Extract the [x, y] coordinate from the center of the cell holding the provided text.  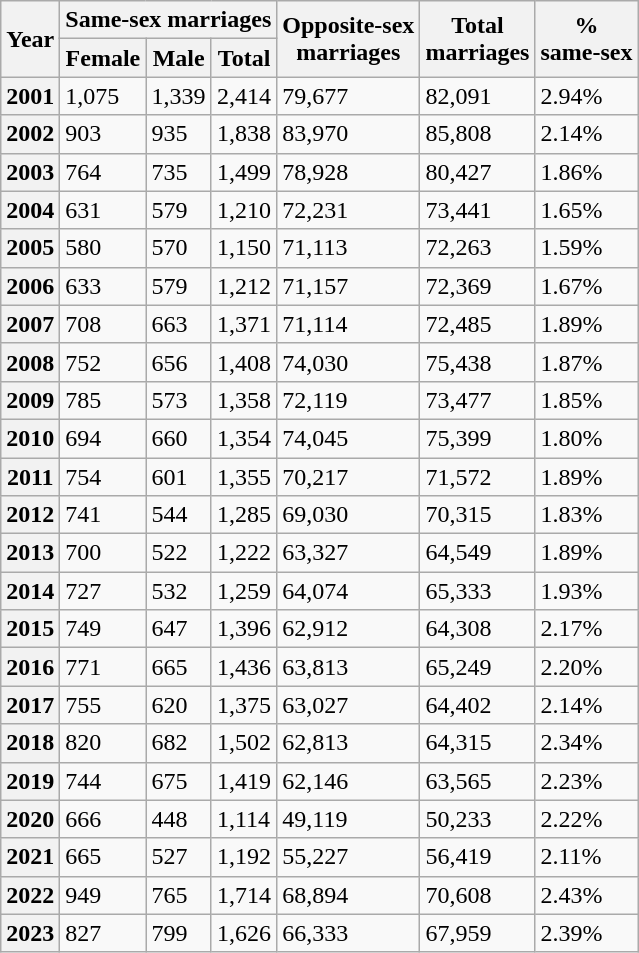
2.39% [586, 933]
656 [178, 362]
1,358 [244, 400]
580 [103, 248]
2.22% [586, 819]
1,371 [244, 324]
73,441 [478, 210]
1,222 [244, 553]
1,396 [244, 629]
666 [103, 819]
65,249 [478, 667]
694 [103, 438]
1.85% [586, 400]
68,894 [348, 895]
78,928 [348, 172]
527 [178, 857]
63,565 [478, 781]
63,813 [348, 667]
1,075 [103, 96]
64,402 [478, 705]
49,119 [348, 819]
522 [178, 553]
827 [103, 933]
2.17% [586, 629]
56,419 [478, 857]
70,217 [348, 477]
71,113 [348, 248]
69,030 [348, 515]
755 [103, 705]
448 [178, 819]
2003 [30, 172]
1,339 [178, 96]
1,499 [244, 172]
1.65% [586, 210]
1,210 [244, 210]
2004 [30, 210]
Opposite-sex marriages [348, 39]
1.59% [586, 248]
1,150 [244, 248]
73,477 [478, 400]
744 [103, 781]
675 [178, 781]
Female [103, 58]
% same-sex [586, 39]
620 [178, 705]
1,626 [244, 933]
820 [103, 743]
1,436 [244, 667]
2017 [30, 705]
2007 [30, 324]
72,485 [478, 324]
544 [178, 515]
67,959 [478, 933]
70,315 [478, 515]
Total marriages [478, 39]
2016 [30, 667]
79,677 [348, 96]
55,227 [348, 857]
700 [103, 553]
1,354 [244, 438]
2.94% [586, 96]
63,027 [348, 705]
66,333 [348, 933]
735 [178, 172]
2023 [30, 933]
1.87% [586, 362]
708 [103, 324]
2013 [30, 553]
1,212 [244, 286]
2014 [30, 591]
727 [103, 591]
741 [103, 515]
765 [178, 895]
2.43% [586, 895]
82,091 [478, 96]
532 [178, 591]
Same-sex marriages [168, 20]
64,315 [478, 743]
1,502 [244, 743]
1,714 [244, 895]
75,438 [478, 362]
1,838 [244, 134]
799 [178, 933]
75,399 [478, 438]
1,192 [244, 857]
2021 [30, 857]
Male [178, 58]
70,608 [478, 895]
647 [178, 629]
1,355 [244, 477]
62,912 [348, 629]
771 [103, 667]
2008 [30, 362]
83,970 [348, 134]
50,233 [478, 819]
2012 [30, 515]
1,285 [244, 515]
1.67% [586, 286]
2.23% [586, 781]
64,308 [478, 629]
72,231 [348, 210]
1.83% [586, 515]
Year [30, 39]
2022 [30, 895]
903 [103, 134]
64,549 [478, 553]
2009 [30, 400]
64,074 [348, 591]
Total [244, 58]
1.93% [586, 591]
72,263 [478, 248]
633 [103, 286]
74,030 [348, 362]
601 [178, 477]
660 [178, 438]
71,157 [348, 286]
1,408 [244, 362]
72,119 [348, 400]
570 [178, 248]
2019 [30, 781]
1,114 [244, 819]
573 [178, 400]
2011 [30, 477]
2,414 [244, 96]
764 [103, 172]
949 [103, 895]
2.34% [586, 743]
2006 [30, 286]
2015 [30, 629]
631 [103, 210]
935 [178, 134]
71,572 [478, 477]
1.80% [586, 438]
2.20% [586, 667]
62,146 [348, 781]
1,419 [244, 781]
663 [178, 324]
62,813 [348, 743]
749 [103, 629]
2.11% [586, 857]
2002 [30, 134]
785 [103, 400]
2018 [30, 743]
1,375 [244, 705]
682 [178, 743]
65,333 [478, 591]
754 [103, 477]
1,259 [244, 591]
85,808 [478, 134]
752 [103, 362]
2020 [30, 819]
1.86% [586, 172]
80,427 [478, 172]
63,327 [348, 553]
2010 [30, 438]
2001 [30, 96]
2005 [30, 248]
74,045 [348, 438]
71,114 [348, 324]
72,369 [478, 286]
